Find where the given text appears and provide that cell's center as (X, Y) coordinate. 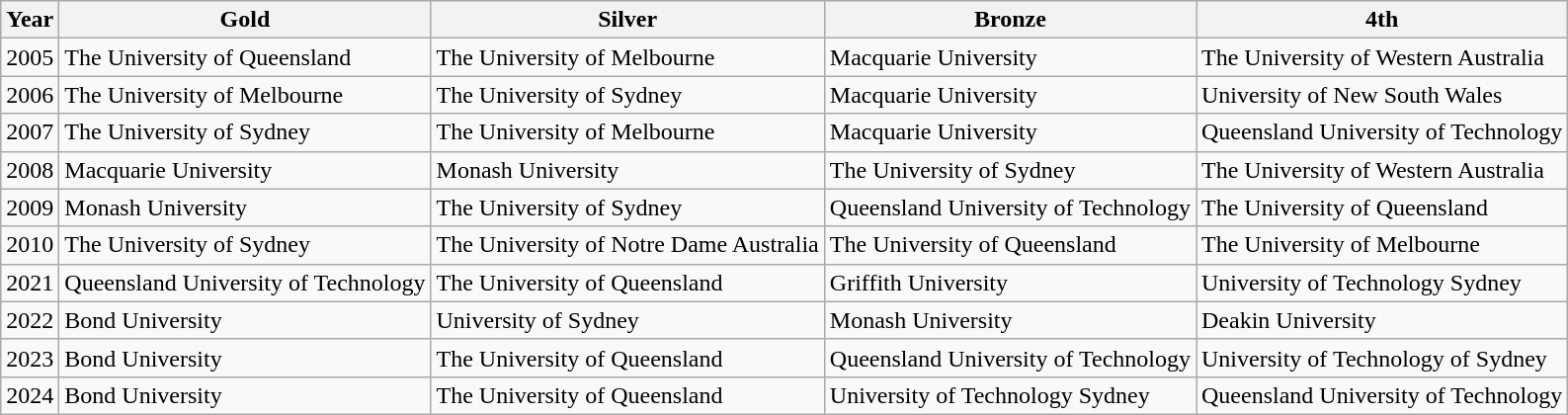
The University of Notre Dame Australia (627, 245)
2024 (30, 395)
Griffith University (1010, 283)
2005 (30, 57)
University of Sydney (627, 320)
2008 (30, 170)
2006 (30, 95)
Gold (245, 20)
University of Technology of Sydney (1381, 358)
2007 (30, 132)
2021 (30, 283)
2023 (30, 358)
2022 (30, 320)
Bronze (1010, 20)
2009 (30, 207)
Silver (627, 20)
Year (30, 20)
Deakin University (1381, 320)
4th (1381, 20)
2010 (30, 245)
University of New South Wales (1381, 95)
